From the cell containing the given text, extract its center point as (X, Y) coordinate. 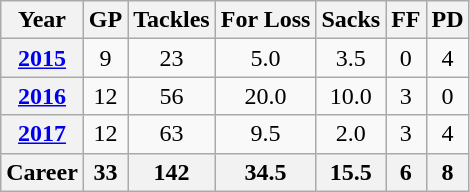
15.5 (351, 172)
3.5 (351, 58)
PD (448, 20)
63 (172, 134)
2016 (42, 96)
6 (406, 172)
56 (172, 96)
33 (105, 172)
2017 (42, 134)
Sacks (351, 20)
Tackles (172, 20)
2015 (42, 58)
GP (105, 20)
23 (172, 58)
2.0 (351, 134)
5.0 (266, 58)
FF (406, 20)
For Loss (266, 20)
Career (42, 172)
34.5 (266, 172)
9 (105, 58)
10.0 (351, 96)
Year (42, 20)
20.0 (266, 96)
9.5 (266, 134)
8 (448, 172)
142 (172, 172)
